Output the [x, y] coordinate of the center of the cell containing the given text.  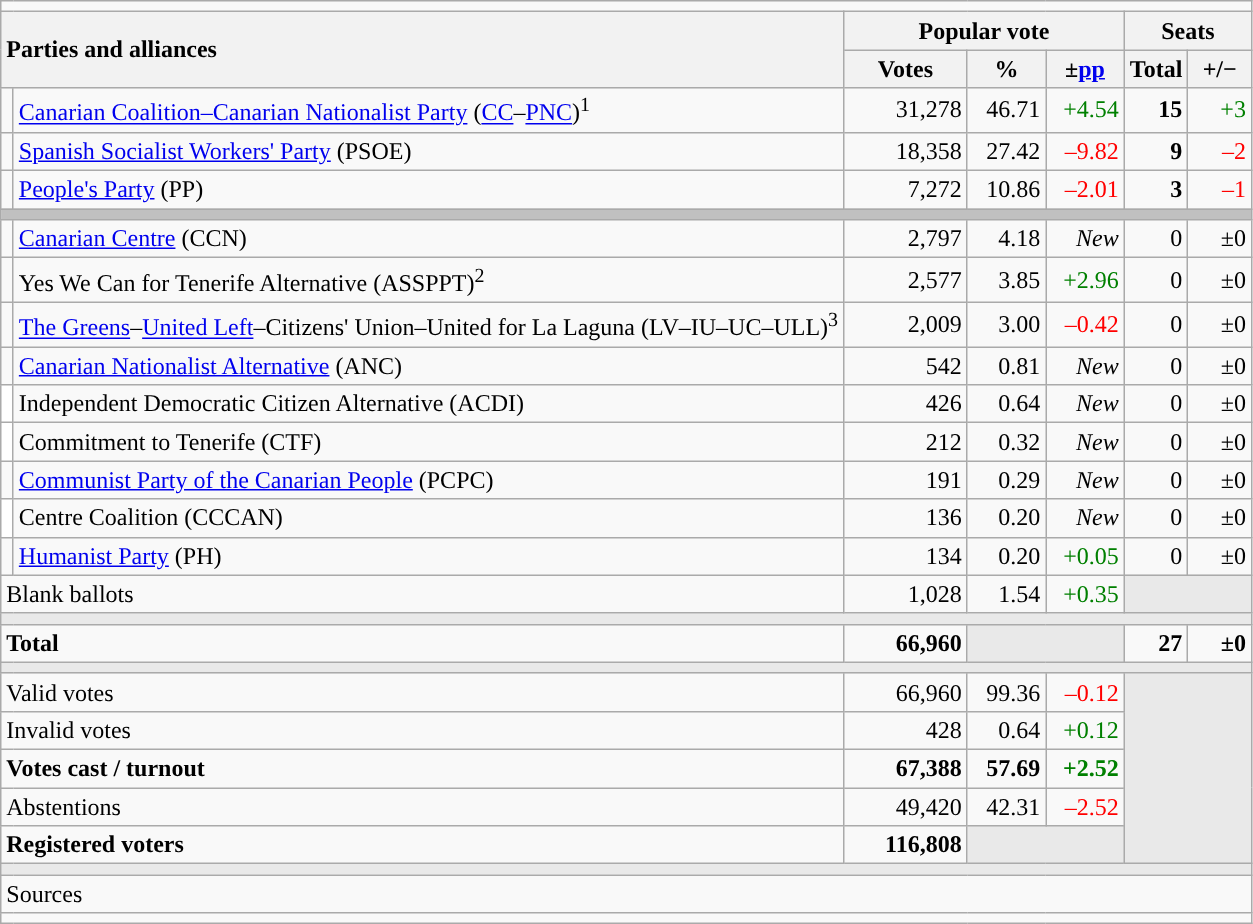
Canarian Coalition–Canarian Nationalist Party (CC–PNC)1 [428, 110]
–1 [1220, 190]
Centre Coalition (CCCAN) [428, 518]
10.86 [1006, 190]
Humanist Party (PH) [428, 556]
Communist Party of the Canarian People (PCPC) [428, 480]
Parties and alliances [422, 50]
27 [1156, 643]
136 [906, 518]
People's Party (PP) [428, 190]
–0.42 [1086, 324]
–2.52 [1086, 807]
Votes [906, 69]
2,577 [906, 280]
+0.05 [1086, 556]
46.71 [1006, 110]
Spanish Socialist Workers' Party (PSOE) [428, 151]
±pp [1086, 69]
+4.54 [1086, 110]
Invalid votes [422, 731]
4.18 [1006, 239]
Yes We Can for Tenerife Alternative (ASSPPT)2 [428, 280]
+2.52 [1086, 769]
–9.82 [1086, 151]
Valid votes [422, 692]
The Greens–United Left–Citizens' Union–United for La Laguna (LV–IU–UC–ULL)3 [428, 324]
3.85 [1006, 280]
Independent Democratic Citizen Alternative (ACDI) [428, 404]
9 [1156, 151]
+0.12 [1086, 731]
542 [906, 366]
Seats [1188, 31]
Blank ballots [422, 594]
27.42 [1006, 151]
426 [906, 404]
116,808 [906, 845]
+0.35 [1086, 594]
1,028 [906, 594]
18,358 [906, 151]
2,797 [906, 239]
99.36 [1006, 692]
191 [906, 480]
57.69 [1006, 769]
49,420 [906, 807]
Votes cast / turnout [422, 769]
67,388 [906, 769]
3 [1156, 190]
+2.96 [1086, 280]
428 [906, 731]
1.54 [1006, 594]
42.31 [1006, 807]
3.00 [1006, 324]
0.32 [1006, 442]
15 [1156, 110]
Registered voters [422, 845]
134 [906, 556]
212 [906, 442]
Commitment to Tenerife (CTF) [428, 442]
Abstentions [422, 807]
Sources [626, 894]
31,278 [906, 110]
–2.01 [1086, 190]
+3 [1220, 110]
Canarian Centre (CCN) [428, 239]
0.29 [1006, 480]
–0.12 [1086, 692]
Popular vote [984, 31]
+/− [1220, 69]
Canarian Nationalist Alternative (ANC) [428, 366]
7,272 [906, 190]
% [1006, 69]
0.81 [1006, 366]
2,009 [906, 324]
–2 [1220, 151]
